Search for the cell housing the specified text and yield its [X, Y] center coordinate. 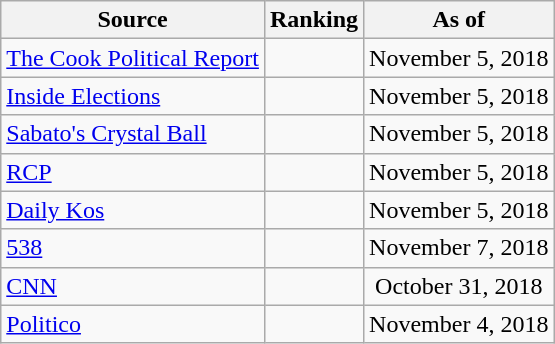
Politico [133, 324]
RCP [133, 172]
538 [133, 248]
November 4, 2018 [459, 324]
Ranking [314, 20]
Sabato's Crystal Ball [133, 134]
Daily Kos [133, 210]
October 31, 2018 [459, 286]
Inside Elections [133, 96]
As of [459, 20]
November 7, 2018 [459, 248]
CNN [133, 286]
Source [133, 20]
The Cook Political Report [133, 58]
